Search for the cell housing the specified text and yield its [X, Y] center coordinate. 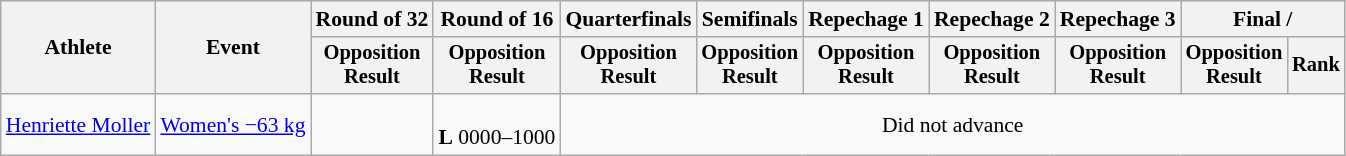
Repechage 3 [1118, 19]
Round of 16 [496, 19]
Women's −63 kg [232, 124]
Quarterfinals [628, 19]
Round of 32 [372, 19]
Athlete [78, 48]
Rank [1316, 66]
Repechage 2 [992, 19]
Did not advance [952, 124]
Semifinals [750, 19]
Final / [1263, 19]
Henriette Moller [78, 124]
L 0000–1000 [496, 124]
Repechage 1 [866, 19]
Event [232, 48]
